Return (x, y) of the center of cell containing provided text 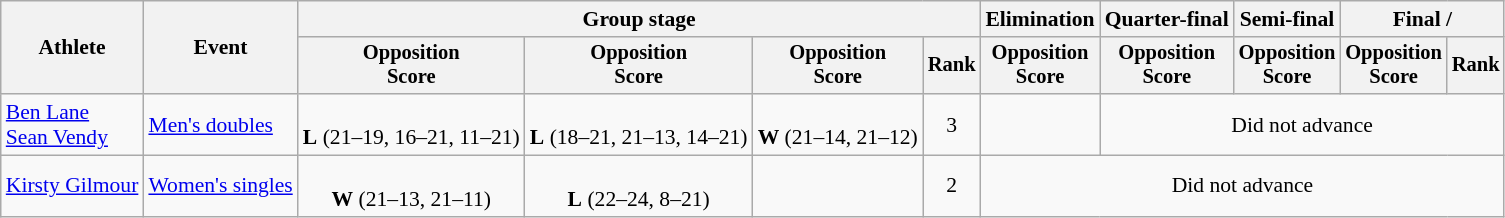
Men's doubles (220, 124)
Event (220, 48)
Final / (1422, 19)
Kirsty Gilmour (72, 186)
3 (952, 124)
Elimination (1040, 19)
Athlete (72, 48)
Quarter-final (1167, 19)
2 (952, 186)
Semi-final (1288, 19)
Ben LaneSean Vendy (72, 124)
Women's singles (220, 186)
L (21–19, 16–21, 11–21) (412, 124)
L (22–24, 8–21) (639, 186)
W (21–14, 21–12) (838, 124)
L (18–21, 21–13, 14–21) (639, 124)
W (21–13, 21–11) (412, 186)
Group stage (640, 19)
